Pinpoint the cell where the given text exists, returning its (x, y) midpoint coordinate. 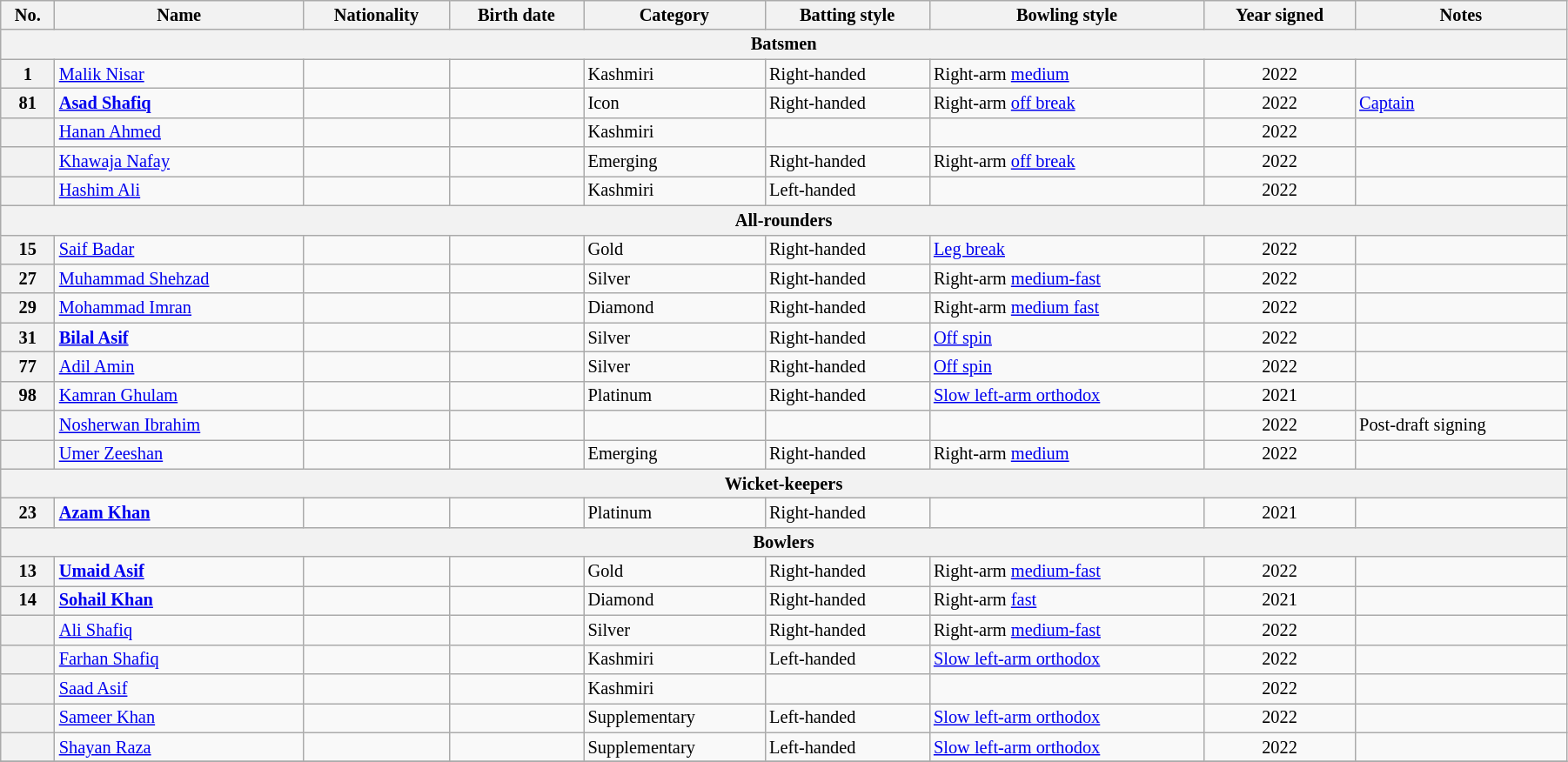
Farhan Shafiq (179, 659)
Adil Amin (179, 366)
No. (28, 15)
Wicket-keepers (784, 484)
Right-arm fast (1067, 600)
Birth date (516, 15)
Azam Khan (179, 512)
Bowlers (784, 542)
Notes (1460, 15)
Batting style (848, 15)
Mohammad Imran (179, 308)
Right-arm medium fast (1067, 308)
13 (28, 571)
Khawaja Nafay (179, 162)
Kamran Ghulam (179, 396)
Bilal Asif (179, 338)
1 (28, 74)
Nationality (377, 15)
Bowling style (1067, 15)
29 (28, 308)
Category (674, 15)
Leg break (1067, 250)
14 (28, 600)
Shayan Raza (179, 747)
Sameer Khan (179, 718)
Malik Nisar (179, 74)
Saad Asif (179, 688)
Sohail Khan (179, 600)
98 (28, 396)
15 (28, 250)
Umer Zeeshan (179, 454)
Year signed (1279, 15)
Saif Badar (179, 250)
Batsmen (784, 44)
Ali Shafiq (179, 630)
27 (28, 278)
All-rounders (784, 220)
Name (179, 15)
Captain (1460, 103)
Hanan Ahmed (179, 132)
Umaid Asif (179, 571)
77 (28, 366)
81 (28, 103)
Asad Shafiq (179, 103)
23 (28, 512)
Icon (674, 103)
31 (28, 338)
Nosherwan Ibrahim (179, 425)
Hashim Ali (179, 190)
Muhammad Shehzad (179, 278)
Post-draft signing (1460, 425)
